From the cell containing the given text, extract its center point as (x, y) coordinate. 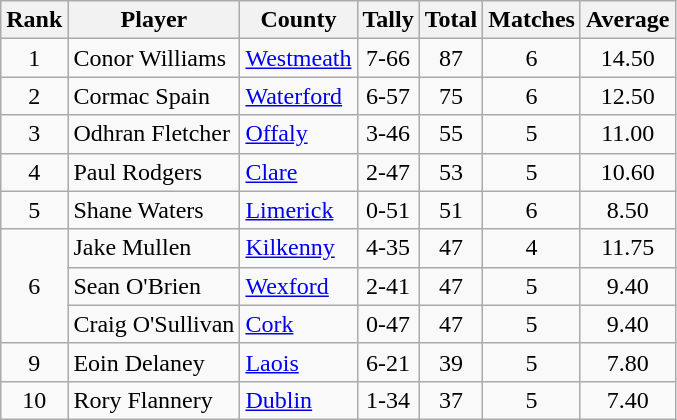
Eoin Delaney (154, 362)
3 (34, 134)
0-51 (388, 210)
39 (451, 362)
Rank (34, 20)
4-35 (388, 248)
3-46 (388, 134)
Jake Mullen (154, 248)
9 (34, 362)
County (298, 20)
Paul Rodgers (154, 172)
Wexford (298, 286)
10 (34, 400)
11.00 (628, 134)
7.40 (628, 400)
Total (451, 20)
Kilkenny (298, 248)
Westmeath (298, 58)
12.50 (628, 96)
Limerick (298, 210)
51 (451, 210)
87 (451, 58)
1 (34, 58)
Cork (298, 324)
1-34 (388, 400)
14.50 (628, 58)
Shane Waters (154, 210)
Conor Williams (154, 58)
Matches (532, 20)
6-57 (388, 96)
Cormac Spain (154, 96)
Offaly (298, 134)
Dublin (298, 400)
8.50 (628, 210)
75 (451, 96)
Laois (298, 362)
6-21 (388, 362)
2-41 (388, 286)
2 (34, 96)
2-47 (388, 172)
Player (154, 20)
11.75 (628, 248)
Sean O'Brien (154, 286)
Tally (388, 20)
10.60 (628, 172)
Clare (298, 172)
7-66 (388, 58)
55 (451, 134)
37 (451, 400)
0-47 (388, 324)
7.80 (628, 362)
53 (451, 172)
Waterford (298, 96)
Average (628, 20)
Rory Flannery (154, 400)
Odhran Fletcher (154, 134)
Craig O'Sullivan (154, 324)
